Return the [X, Y] coordinate for the center point of the cell that contains the specified text.  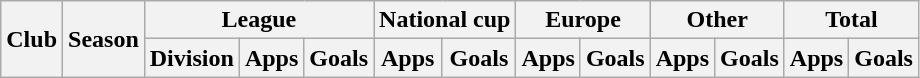
National cup [445, 20]
League [258, 20]
Club [32, 39]
Other [717, 20]
Europe [583, 20]
Season [104, 39]
Division [192, 58]
Total [851, 20]
